Locate the cell with the specified text and output its (x, y) center coordinate. 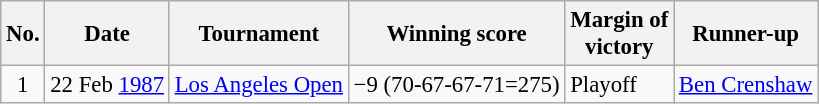
No. (23, 34)
−9 (70-67-67-71=275) (456, 85)
Margin ofvictory (620, 34)
Los Angeles Open (258, 85)
Tournament (258, 34)
1 (23, 85)
Winning score (456, 34)
Playoff (620, 85)
Date (107, 34)
Runner-up (746, 34)
22 Feb 1987 (107, 85)
Ben Crenshaw (746, 85)
